From the cell containing the given text, extract its center point as (x, y) coordinate. 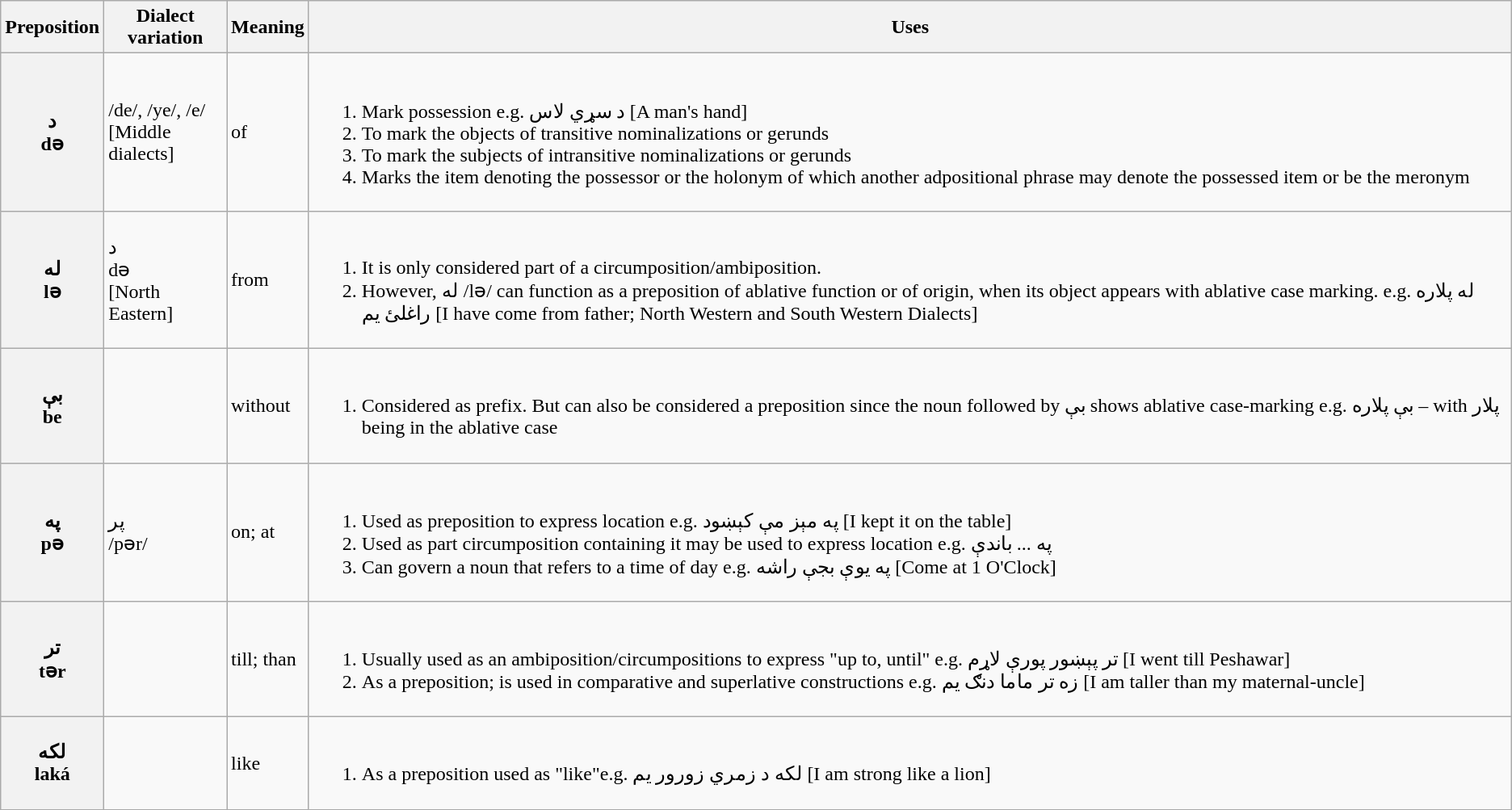
of (268, 132)
on; at (268, 532)
دdə (52, 132)
ترtər (52, 659)
پر/pər/ (166, 532)
Preposition (52, 27)
/de/, /ye/, /e/[Middle dialects] (166, 132)
till; than (268, 659)
from (268, 279)
دdə[North Eastern] (166, 279)
As a preposition used as "like"e.g. لکه د زمري زورور يم [I am strong like a lion] (909, 764)
Dialect variation (166, 27)
without (268, 405)
لهlə (52, 279)
Uses (909, 27)
لکهlaká (52, 764)
like (268, 764)
Meaning (268, 27)
بېbe (52, 405)
پهpə (52, 532)
